Search for the cell housing the specified text and yield its (X, Y) center coordinate. 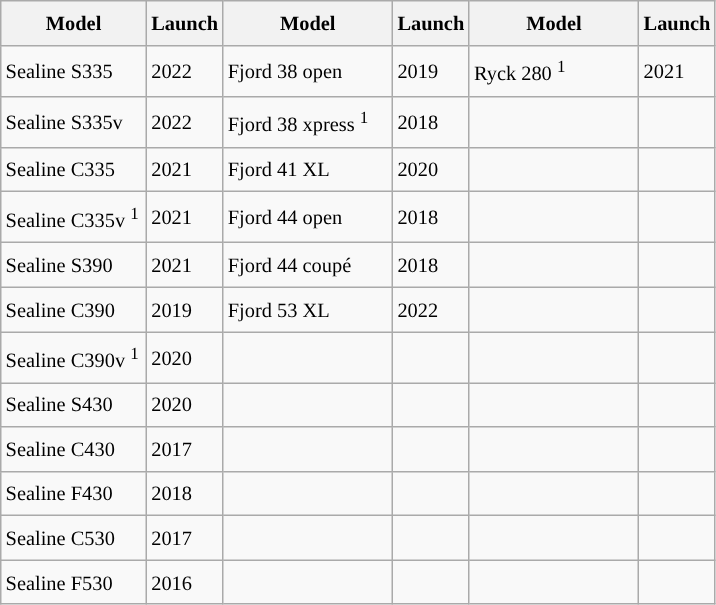
Fjord 38 open (308, 70)
Fjord 44 coupé (308, 264)
Fjord 44 open (308, 216)
2016 (184, 582)
Sealine S430 (74, 404)
Ryck 280 1 (554, 70)
Sealine S335v (74, 122)
Sealine C390 (74, 309)
Fjord 41 XL (308, 169)
Sealine F530 (74, 582)
Fjord 38 xpress 1 (308, 122)
Sealine F430 (74, 493)
Sealine S390 (74, 264)
Sealine C390v 1 (74, 356)
Sealine C430 (74, 449)
Sealine C335 (74, 169)
Sealine C530 (74, 537)
Sealine S335 (74, 70)
Fjord 53 XL (308, 309)
Sealine C335v 1 (74, 216)
